For the text-containing cell, return its midpoint in [x, y] coordinate format. 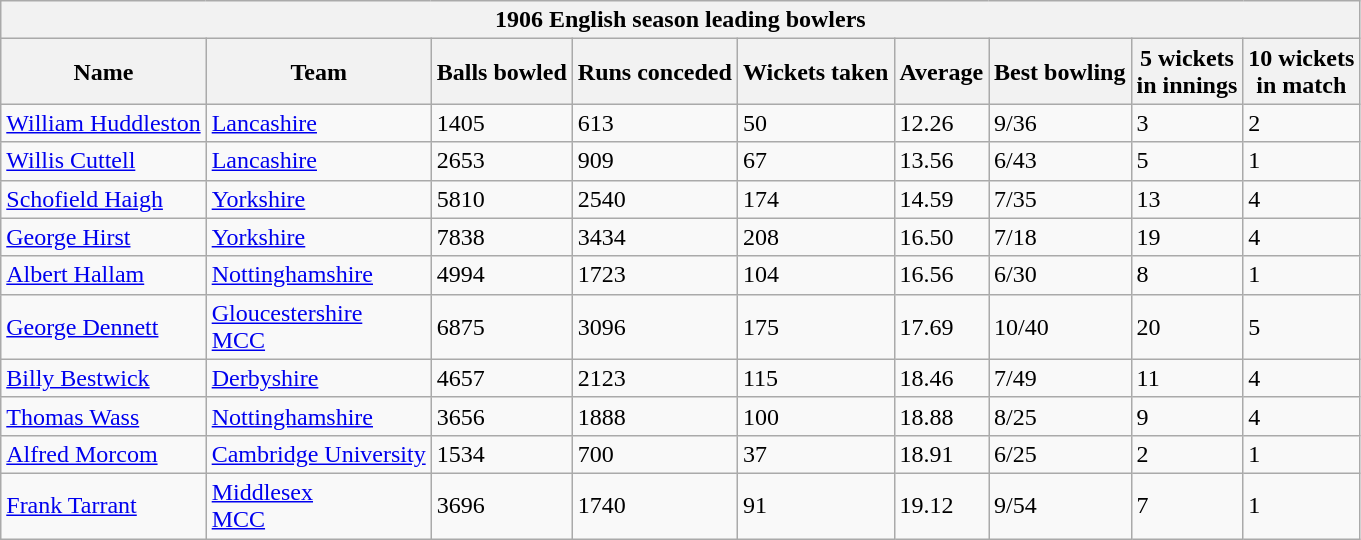
Average [942, 72]
6/25 [1060, 454]
11 [1187, 378]
67 [816, 161]
Team [318, 72]
100 [816, 416]
7/18 [1060, 237]
1534 [502, 454]
909 [654, 161]
13 [1187, 199]
4994 [502, 275]
Willis Cuttell [104, 161]
Alfred Morcom [104, 454]
7 [1187, 506]
7/49 [1060, 378]
7/35 [1060, 199]
14.59 [942, 199]
20 [1187, 326]
1740 [654, 506]
13.56 [942, 161]
174 [816, 199]
613 [654, 123]
1888 [654, 416]
16.56 [942, 275]
5810 [502, 199]
3656 [502, 416]
37 [816, 454]
George Dennett [104, 326]
208 [816, 237]
George Hirst [104, 237]
Billy Bestwick [104, 378]
Albert Hallam [104, 275]
3434 [654, 237]
12.26 [942, 123]
175 [816, 326]
16.50 [942, 237]
115 [816, 378]
1405 [502, 123]
Wickets taken [816, 72]
8 [1187, 275]
Derbyshire [318, 378]
5 wicketsin innings [1187, 72]
MiddlesexMCC [318, 506]
3696 [502, 506]
9 [1187, 416]
3096 [654, 326]
1906 English season leading bowlers [680, 20]
18.91 [942, 454]
Frank Tarrant [104, 506]
Balls bowled [502, 72]
6/43 [1060, 161]
Thomas Wass [104, 416]
Runs conceded [654, 72]
19 [1187, 237]
GloucestershireMCC [318, 326]
6/30 [1060, 275]
2123 [654, 378]
6875 [502, 326]
104 [816, 275]
10 wicketsin match [1302, 72]
700 [654, 454]
50 [816, 123]
19.12 [942, 506]
18.46 [942, 378]
2653 [502, 161]
3 [1187, 123]
8/25 [1060, 416]
7838 [502, 237]
2540 [654, 199]
9/54 [1060, 506]
9/36 [1060, 123]
William Huddleston [104, 123]
1723 [654, 275]
Name [104, 72]
17.69 [942, 326]
Cambridge University [318, 454]
4657 [502, 378]
91 [816, 506]
Best bowling [1060, 72]
18.88 [942, 416]
10/40 [1060, 326]
Schofield Haigh [104, 199]
